Extract the [x, y] coordinate from the center of the cell holding the provided text.  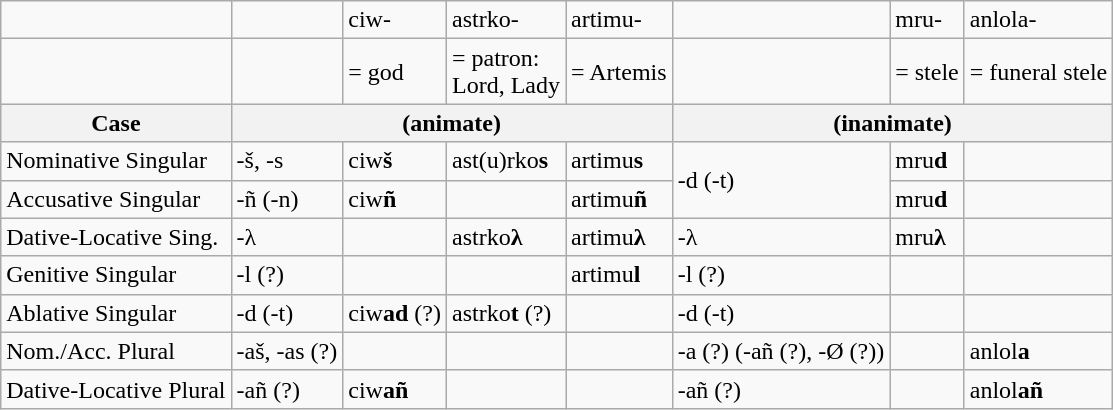
= god [395, 72]
Dative-Locative Sing. [116, 237]
mru- [928, 20]
-aš, -as (?) [287, 351]
-š, -s [287, 161]
ciwad (?) [395, 313]
ciwañ [395, 389]
Case [116, 123]
= Artemis [620, 72]
-ñ (-n) [287, 199]
-a (?) (-añ (?), -Ø (?)) [781, 351]
ciwñ [395, 199]
Dative-Locative Plural [116, 389]
Accusative Singular [116, 199]
astrko- [506, 20]
artimus [620, 161]
= funeral stele [1038, 72]
(animate) [452, 123]
anlola- [1038, 20]
astrkot (?) [506, 313]
Nom./Acc. Plural [116, 351]
= stele [928, 72]
astrkoλ [506, 237]
artimuλ [620, 237]
ciw- [395, 20]
Nominative Singular [116, 161]
Ablative Singular [116, 313]
anlola [1038, 351]
ciwš [395, 161]
mruλ [928, 237]
artimuñ [620, 199]
artimul [620, 275]
Genitive Singular [116, 275]
(inanimate) [892, 123]
= patron:Lord, Lady [506, 72]
ast(u)rkos [506, 161]
anlolañ [1038, 389]
artimu- [620, 20]
